Scan for the cell matching the given text and deliver its (X, Y) coordinate at center. 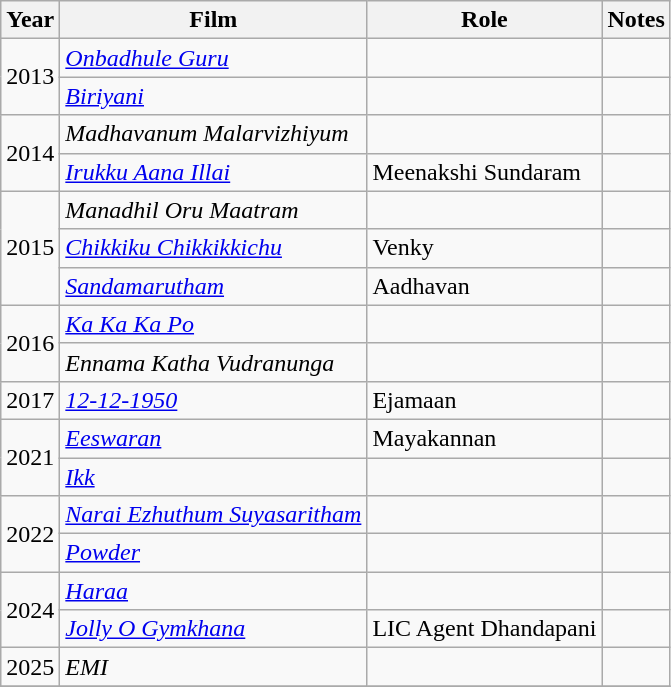
2016 (30, 343)
Role (484, 20)
Mayakannan (484, 438)
Biriyani (214, 96)
Film (214, 20)
Eeswaran (214, 438)
Madhavanum Malarvizhiyum (214, 134)
Venky (484, 248)
2024 (30, 610)
Notes (636, 20)
Sandamarutham (214, 286)
EMI (214, 667)
Onbadhule Guru (214, 58)
Powder (214, 553)
2025 (30, 667)
2017 (30, 400)
Jolly O Gymkhana (214, 629)
Ejamaan (484, 400)
2013 (30, 77)
LIC Agent Dhandapani (484, 629)
Ennama Katha Vudranunga (214, 362)
2021 (30, 457)
Narai Ezhuthum Suyasaritham (214, 515)
Haraa (214, 591)
Ka Ka Ka Po (214, 324)
Chikkiku Chikkikkichu (214, 248)
Manadhil Oru Maatram (214, 210)
Meenakshi Sundaram (484, 172)
Aadhavan (484, 286)
2015 (30, 248)
Irukku Aana Illai (214, 172)
Ikk (214, 477)
2014 (30, 153)
2022 (30, 534)
Year (30, 20)
12-12-1950 (214, 400)
